Search for the cell housing the specified text and yield its [X, Y] center coordinate. 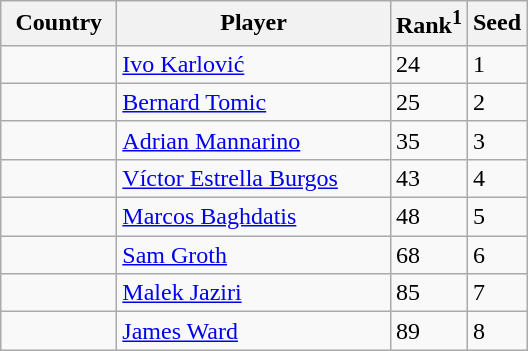
85 [428, 293]
Player [254, 24]
Rank1 [428, 24]
4 [496, 178]
Marcos Baghdatis [254, 217]
8 [496, 331]
2 [496, 102]
1 [496, 64]
5 [496, 217]
Malek Jaziri [254, 293]
Country [59, 24]
Adrian Mannarino [254, 140]
3 [496, 140]
43 [428, 178]
25 [428, 102]
35 [428, 140]
James Ward [254, 331]
6 [496, 255]
Ivo Karlović [254, 64]
89 [428, 331]
7 [496, 293]
Seed [496, 24]
48 [428, 217]
68 [428, 255]
Víctor Estrella Burgos [254, 178]
Sam Groth [254, 255]
24 [428, 64]
Bernard Tomic [254, 102]
